Provide the (X, Y) coordinate of the cell's center where the given text is located.  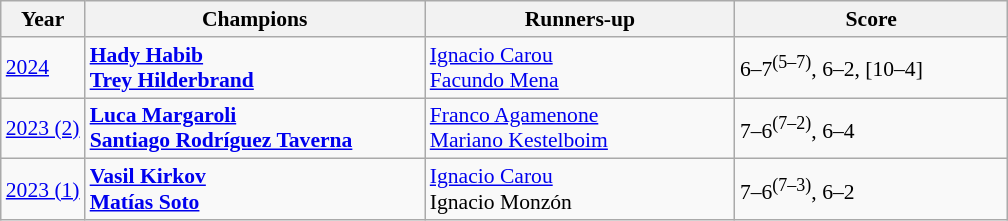
Ignacio Carou Ignacio Monzón (580, 190)
Champions (255, 19)
Luca Margaroli Santiago Rodríguez Taverna (255, 128)
2024 (43, 68)
2023 (2) (43, 128)
Year (43, 19)
2023 (1) (43, 190)
Vasil Kirkov Matías Soto (255, 190)
Hady Habib Trey Hilderbrand (255, 68)
Runners-up (580, 19)
6–7(5–7), 6–2, [10–4] (872, 68)
7–6(7–3), 6–2 (872, 190)
Score (872, 19)
Franco Agamenone Mariano Kestelboim (580, 128)
Ignacio Carou Facundo Mena (580, 68)
7–6(7–2), 6–4 (872, 128)
